Provide the [X, Y] coordinate of the cell's center where the given text is located.  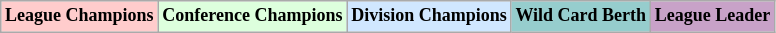
Wild Card Berth [580, 16]
Conference Champions [252, 16]
League Leader [712, 16]
Division Champions [429, 16]
League Champions [80, 16]
